Pinpoint the cell where the given text exists, returning its (X, Y) midpoint coordinate. 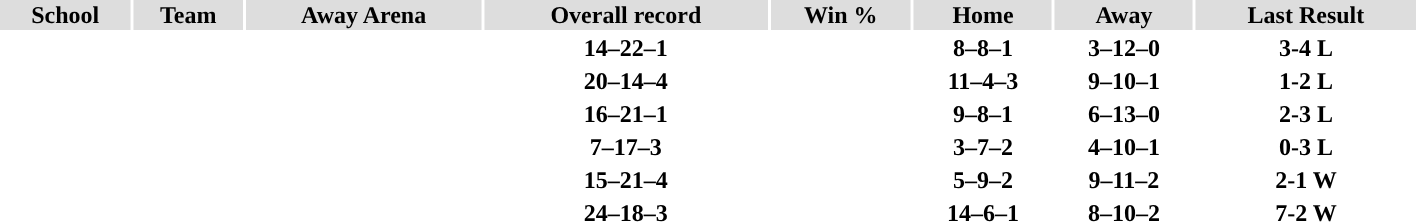
0-3 L (1306, 147)
2-1 W (1306, 180)
Team (188, 15)
3–12–0 (1124, 48)
20–14–4 (626, 81)
6–13–0 (1124, 114)
Last Result (1306, 15)
8–8–1 (983, 48)
4–10–1 (1124, 147)
Away Arena (364, 15)
5–9–2 (983, 180)
Win % (840, 15)
1-2 L (1306, 81)
9–8–1 (983, 114)
16–21–1 (626, 114)
3-4 L (1306, 48)
School (66, 15)
2-3 L (1306, 114)
3–7–2 (983, 147)
Overall record (626, 15)
9–11–2 (1124, 180)
7–17–3 (626, 147)
9–10–1 (1124, 81)
11–4–3 (983, 81)
Away (1124, 15)
14–22–1 (626, 48)
15–21–4 (626, 180)
Home (983, 15)
